Extract the (X, Y) coordinate from the center of the cell holding the provided text.  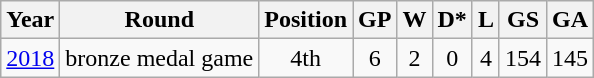
GP (375, 20)
4th (306, 58)
2 (414, 58)
Round (160, 20)
L (486, 20)
6 (375, 58)
154 (522, 58)
145 (570, 58)
D* (452, 20)
4 (486, 58)
Year (30, 20)
GS (522, 20)
Position (306, 20)
W (414, 20)
GA (570, 20)
bronze medal game (160, 58)
0 (452, 58)
2018 (30, 58)
